Locate the cell with the specified text and output its [X, Y] center coordinate. 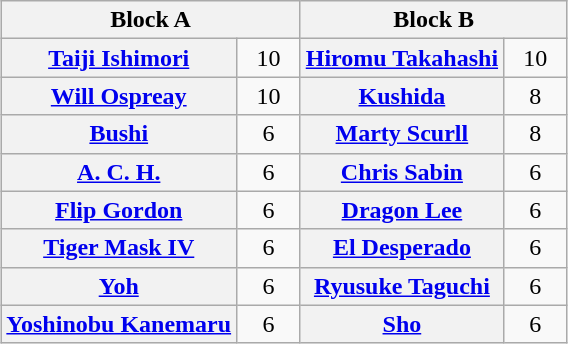
Dragon Lee [402, 210]
Bushi [119, 134]
Hiromu Takahashi [402, 58]
Block A [150, 20]
Yoh [119, 286]
Chris Sabin [402, 172]
A. C. H. [119, 172]
El Desperado [402, 248]
Ryusuke Taguchi [402, 286]
Block B [434, 20]
Tiger Mask IV [119, 248]
Flip Gordon [119, 210]
Will Ospreay [119, 96]
Sho [402, 324]
Yoshinobu Kanemaru [119, 324]
Kushida [402, 96]
Marty Scurll [402, 134]
Taiji Ishimori [119, 58]
